Locate the cell with the specified text and output its (x, y) center coordinate. 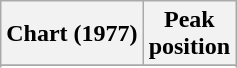
Peakposition (189, 34)
Chart (1977) (72, 34)
